Find where the given text appears and provide that cell's center as [x, y] coordinate. 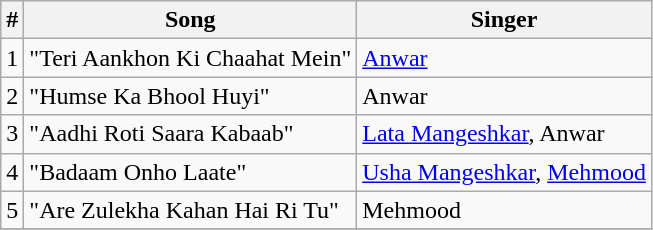
5 [12, 210]
# [12, 20]
Usha Mangeshkar, Mehmood [504, 172]
2 [12, 96]
4 [12, 172]
"Aadhi Roti Saara Kabaab" [190, 134]
"Badaam Onho Laate" [190, 172]
3 [12, 134]
Lata Mangeshkar, Anwar [504, 134]
"Teri Aankhon Ki Chaahat Mein" [190, 58]
Song [190, 20]
"Humse Ka Bhool Huyi" [190, 96]
1 [12, 58]
Singer [504, 20]
"Are Zulekha Kahan Hai Ri Tu" [190, 210]
Mehmood [504, 210]
